Search for the cell housing the specified text and yield its [x, y] center coordinate. 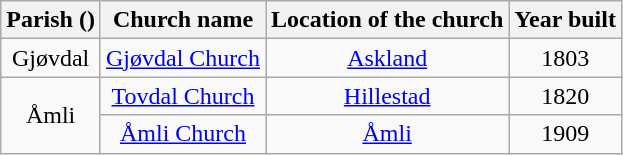
Tovdal Church [182, 96]
1820 [566, 96]
Location of the church [388, 20]
Åmli Church [182, 134]
Gjøvdal Church [182, 58]
Gjøvdal [51, 58]
Askland [388, 58]
Hillestad [388, 96]
Church name [182, 20]
Year built [566, 20]
Parish () [51, 20]
1803 [566, 58]
1909 [566, 134]
